Scan for the cell matching the given text and deliver its (X, Y) coordinate at center. 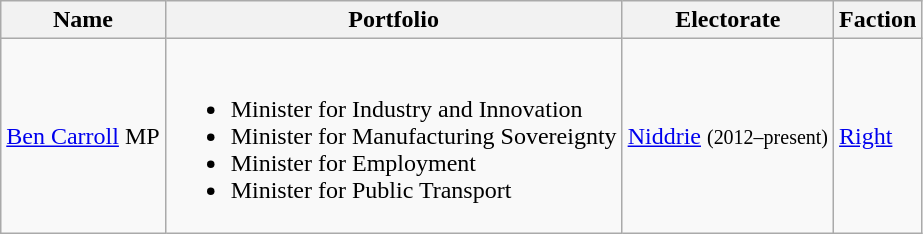
Right (878, 136)
Niddrie (2012–present) (728, 136)
Ben Carroll MP (83, 136)
Electorate (728, 20)
Name (83, 20)
Portfolio (394, 20)
Minister for Industry and InnovationMinister for Manufacturing SovereigntyMinister for EmploymentMinister for Public Transport (394, 136)
Faction (878, 20)
